Provide the (X, Y) coordinate of the cell's center where the given text is located.  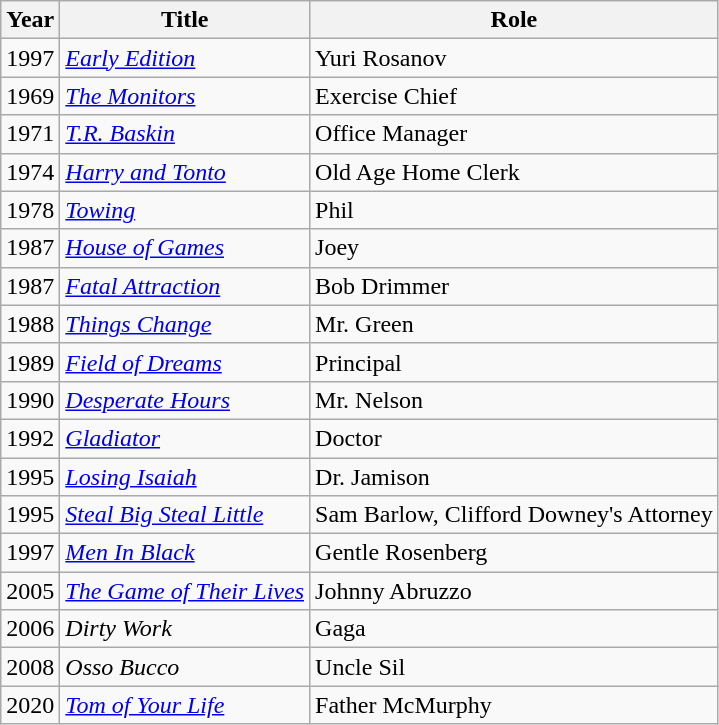
1988 (30, 324)
Osso Bucco (185, 667)
2006 (30, 629)
1989 (30, 362)
Fatal Attraction (185, 286)
T.R. Baskin (185, 134)
1969 (30, 96)
The Monitors (185, 96)
Old Age Home Clerk (514, 172)
Dirty Work (185, 629)
Towing (185, 210)
2005 (30, 591)
2008 (30, 667)
Dr. Jamison (514, 477)
Tom of Your Life (185, 705)
1974 (30, 172)
Mr. Nelson (514, 400)
Principal (514, 362)
Year (30, 20)
Yuri Rosanov (514, 58)
Men In Black (185, 553)
Steal Big Steal Little (185, 515)
Uncle Sil (514, 667)
1992 (30, 438)
Gladiator (185, 438)
1971 (30, 134)
Doctor (514, 438)
1990 (30, 400)
Role (514, 20)
Phil (514, 210)
House of Games (185, 248)
Harry and Tonto (185, 172)
1978 (30, 210)
Early Edition (185, 58)
Johnny Abruzzo (514, 591)
Desperate Hours (185, 400)
Exercise Chief (514, 96)
Gentle Rosenberg (514, 553)
Things Change (185, 324)
Father McMurphy (514, 705)
2020 (30, 705)
Field of Dreams (185, 362)
Office Manager (514, 134)
Joey (514, 248)
Losing Isaiah (185, 477)
The Game of Their Lives (185, 591)
Gaga (514, 629)
Bob Drimmer (514, 286)
Title (185, 20)
Mr. Green (514, 324)
Sam Barlow, Clifford Downey's Attorney (514, 515)
